Locate the cell with the specified text and output its [x, y] center coordinate. 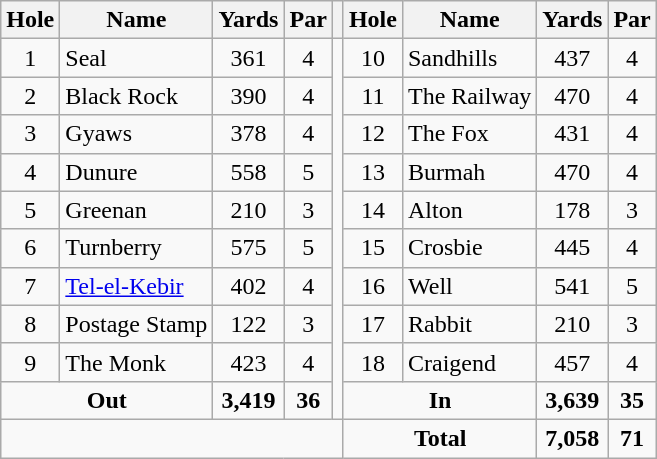
Seal [136, 58]
Crosbie [469, 248]
14 [372, 210]
Total [440, 438]
18 [372, 362]
Greenan [136, 210]
The Monk [136, 362]
Turnberry [136, 248]
1 [30, 58]
431 [572, 134]
445 [572, 248]
Out [107, 400]
13 [372, 172]
8 [30, 324]
390 [248, 96]
7,058 [572, 438]
Alton [469, 210]
In [440, 400]
10 [372, 58]
11 [372, 96]
437 [572, 58]
Postage Stamp [136, 324]
71 [632, 438]
361 [248, 58]
17 [372, 324]
Tel-el-Kebir [136, 286]
402 [248, 286]
15 [372, 248]
Well [469, 286]
122 [248, 324]
457 [572, 362]
35 [632, 400]
Dunure [136, 172]
12 [372, 134]
9 [30, 362]
575 [248, 248]
16 [372, 286]
Sandhills [469, 58]
Rabbit [469, 324]
36 [308, 400]
3,639 [572, 400]
7 [30, 286]
Gyaws [136, 134]
Craigend [469, 362]
The Fox [469, 134]
6 [30, 248]
3,419 [248, 400]
178 [572, 210]
2 [30, 96]
The Railway [469, 96]
541 [572, 286]
Black Rock [136, 96]
Burmah [469, 172]
378 [248, 134]
558 [248, 172]
423 [248, 362]
